Search for the cell housing the specified text and yield its [X, Y] center coordinate. 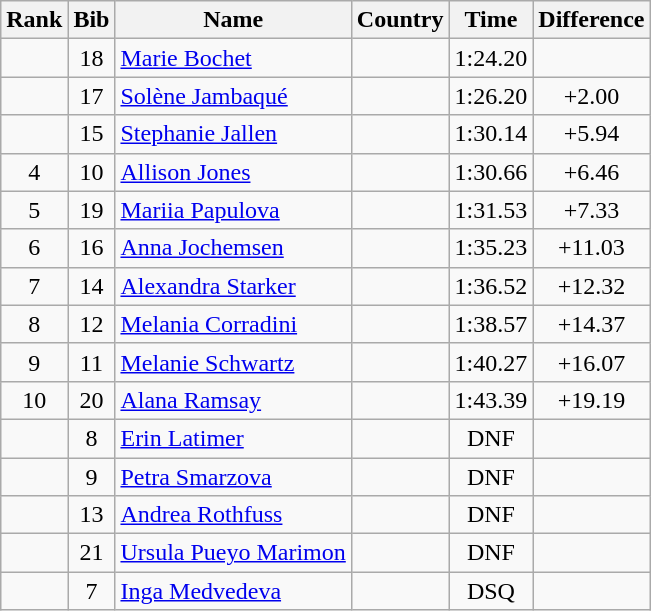
Mariia Papulova [233, 210]
Ursula Pueyo Marimon [233, 553]
Allison Jones [233, 172]
14 [92, 286]
13 [92, 515]
4 [34, 172]
Alexandra Starker [233, 286]
1:36.52 [491, 286]
+2.00 [592, 96]
1:26.20 [491, 96]
Rank [34, 20]
Melania Corradini [233, 324]
+14.37 [592, 324]
1:24.20 [491, 58]
18 [92, 58]
Name [233, 20]
1:30.66 [491, 172]
Alana Ramsay [233, 400]
+16.07 [592, 362]
Marie Bochet [233, 58]
16 [92, 248]
Erin Latimer [233, 438]
1:35.23 [491, 248]
19 [92, 210]
Country [400, 20]
DSQ [491, 591]
11 [92, 362]
15 [92, 134]
5 [34, 210]
Inga Medvedeva [233, 591]
1:40.27 [491, 362]
20 [92, 400]
17 [92, 96]
6 [34, 248]
12 [92, 324]
Difference [592, 20]
Stephanie Jallen [233, 134]
+5.94 [592, 134]
1:30.14 [491, 134]
+6.46 [592, 172]
1:43.39 [491, 400]
Bib [92, 20]
21 [92, 553]
Anna Jochemsen [233, 248]
1:38.57 [491, 324]
+11.03 [592, 248]
+12.32 [592, 286]
1:31.53 [491, 210]
Andrea Rothfuss [233, 515]
Melanie Schwartz [233, 362]
Time [491, 20]
+19.19 [592, 400]
+7.33 [592, 210]
Solène Jambaqué [233, 96]
Petra Smarzova [233, 477]
